From the cell containing the given text, extract its center point as [x, y] coordinate. 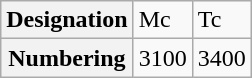
3100 [162, 58]
Tc [222, 20]
Designation [67, 20]
3400 [222, 58]
Numbering [67, 58]
Mc [162, 20]
